Search for the cell housing the specified text and yield its [X, Y] center coordinate. 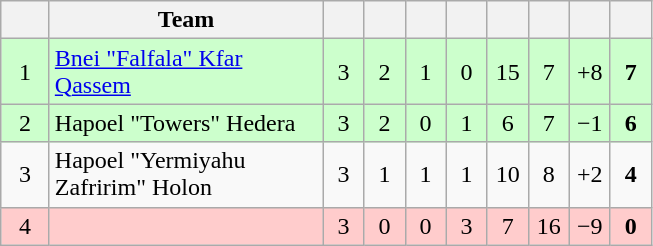
−1 [590, 123]
−9 [590, 226]
+2 [590, 174]
Hapoel "Yermiyahu Zafririm" Holon [186, 174]
16 [548, 226]
15 [508, 72]
Team [186, 20]
10 [508, 174]
+8 [590, 72]
Bnei "Falfala" Kfar Qassem [186, 72]
8 [548, 174]
Hapoel "Towers" Hedera [186, 123]
